Capture the cell that displays the provided text and extract its (X, Y) central coordinate. 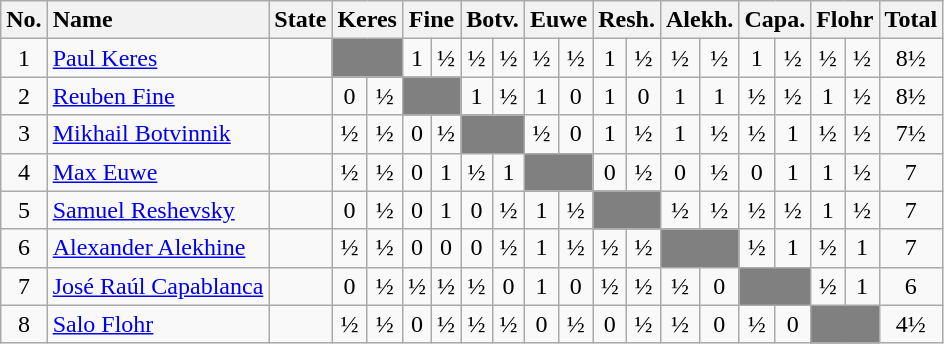
Total (911, 20)
Euwe (558, 20)
Fine (431, 20)
State (300, 20)
Mikhail Botvinnik (158, 134)
8 (24, 324)
Name (158, 20)
Reuben Fine (158, 96)
José Raúl Capablanca (158, 286)
No. (24, 20)
Alexander Alekhine (158, 248)
Samuel Reshevsky (158, 210)
Max Euwe (158, 172)
Paul Keres (158, 58)
4½ (911, 324)
Botv. (493, 20)
Resh. (627, 20)
4 (24, 172)
3 (24, 134)
7½ (911, 134)
Alekh. (699, 20)
Keres (368, 20)
Flohr (845, 20)
Capa. (775, 20)
2 (24, 96)
5 (24, 210)
Salo Flohr (158, 324)
